From the cell containing the given text, extract its center point as (x, y) coordinate. 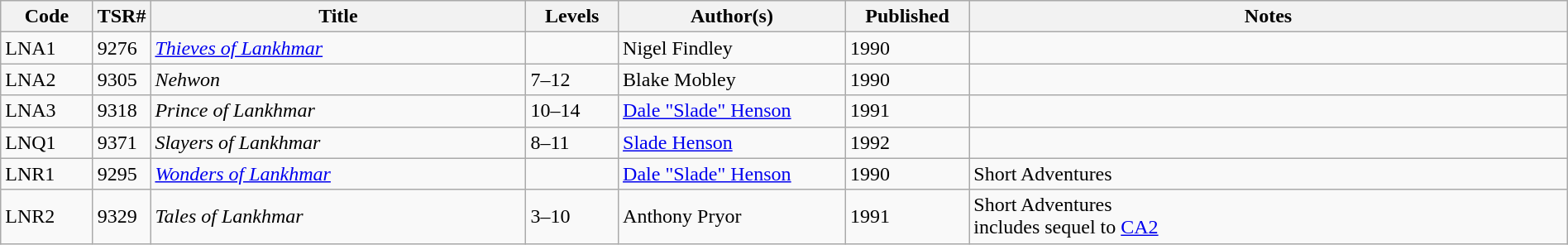
10–14 (572, 111)
Anthony Pryor (733, 217)
Short Adventures (1269, 174)
9371 (122, 142)
9295 (122, 174)
Blake Mobley (733, 79)
8–11 (572, 142)
7–12 (572, 79)
Levels (572, 17)
LNR1 (46, 174)
LNA3 (46, 111)
TSR# (122, 17)
LNQ1 (46, 142)
LNA1 (46, 48)
Nehwon (338, 79)
Slade Henson (733, 142)
9318 (122, 111)
Prince of Lankhmar (338, 111)
Title (338, 17)
Author(s) (733, 17)
Code (46, 17)
Nigel Findley (733, 48)
Short Adventuresincludes sequel to CA2 (1269, 217)
9329 (122, 217)
Wonders of Lankhmar (338, 174)
9305 (122, 79)
Tales of Lankhmar (338, 217)
Slayers of Lankhmar (338, 142)
9276 (122, 48)
1992 (906, 142)
LNR2 (46, 217)
Published (906, 17)
Thieves of Lankhmar (338, 48)
LNA2 (46, 79)
3–10 (572, 217)
Notes (1269, 17)
